Locate the cell with the specified text and output its (x, y) center coordinate. 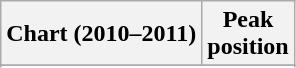
Peakposition (248, 34)
Chart (2010–2011) (102, 34)
